For the text-containing cell, return its midpoint in (X, Y) coordinate format. 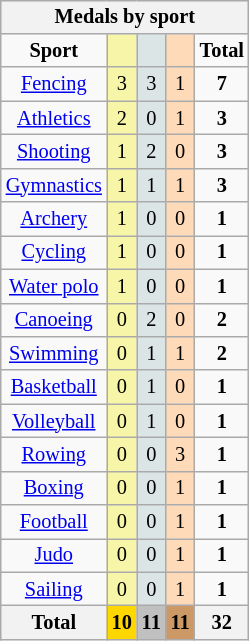
Shooting (54, 152)
Swimming (54, 354)
Gymnastics (54, 185)
7 (222, 84)
Athletics (54, 118)
Boxing (54, 488)
Fencing (54, 84)
Archery (54, 219)
Sailing (54, 589)
32 (222, 623)
Sport (54, 51)
10 (122, 623)
Judo (54, 556)
Canoeing (54, 320)
Medals by sport (125, 17)
Football (54, 522)
Volleyball (54, 421)
Rowing (54, 455)
Water polo (54, 286)
Basketball (54, 387)
Cycling (54, 253)
